Detect which cell encompasses the target text, then output its (x, y) center coordinate. 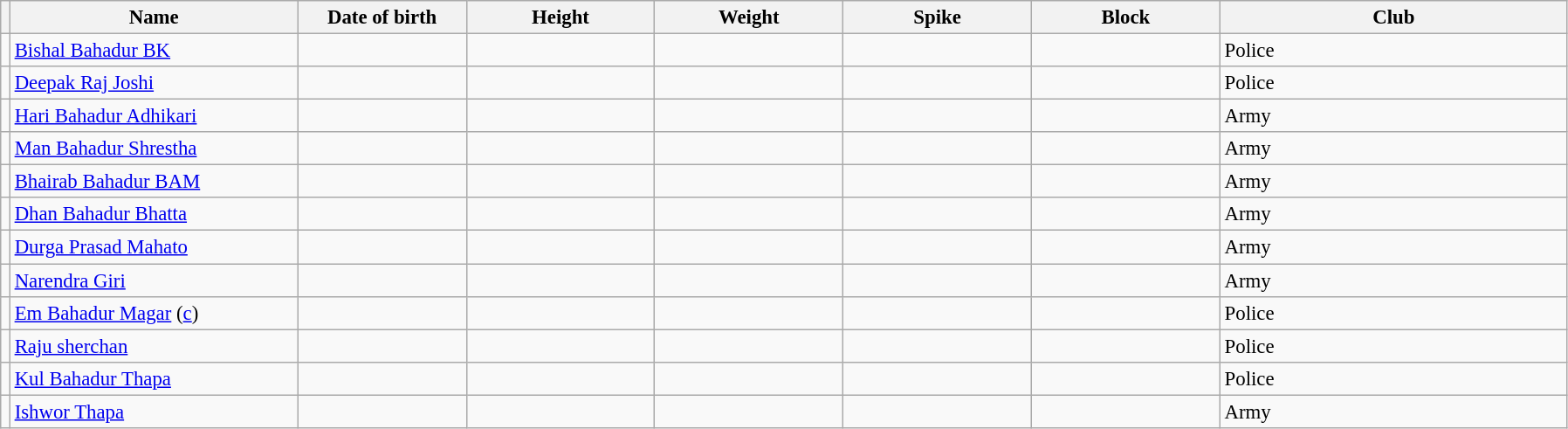
Block (1125, 17)
Man Bahadur Shrestha (154, 149)
Deepak Raj Joshi (154, 83)
Kul Bahadur Thapa (154, 378)
Dhan Bahadur Bhatta (154, 214)
Hari Bahadur Adhikari (154, 116)
Raju sherchan (154, 346)
Name (154, 17)
Date of birth (382, 17)
Club (1393, 17)
Narendra Giri (154, 280)
Durga Prasad Mahato (154, 247)
Em Bahadur Magar (c) (154, 313)
Height (560, 17)
Bishal Bahadur BK (154, 51)
Spike (938, 17)
Weight (749, 17)
Ishwor Thapa (154, 412)
Bhairab Bahadur BAM (154, 182)
